Detect which cell encompasses the target text, then output its [x, y] center coordinate. 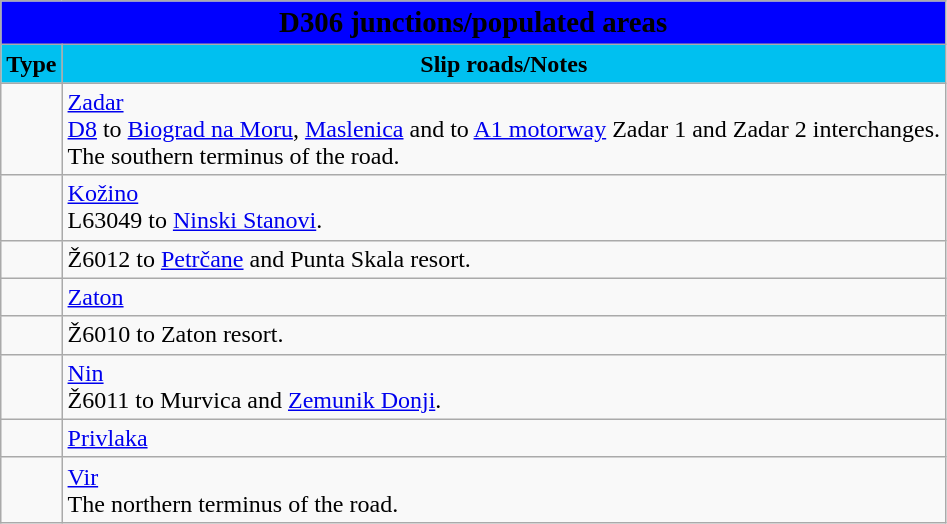
NinŽ6011 to Murvica and Zemunik Donji. [504, 386]
Zaton [504, 297]
Slip roads/Notes [504, 64]
Type [32, 64]
Ž6010 to Zaton resort. [504, 335]
Privlaka [504, 438]
Ž6012 to Petrčane and Punta Skala resort. [504, 259]
KožinoL63049 to Ninski Stanovi. [504, 208]
Zadar D8 to Biograd na Moru, Maslenica and to A1 motorway Zadar 1 and Zadar 2 interchanges.The southern terminus of the road. [504, 129]
VirThe northern terminus of the road. [504, 490]
D306 junctions/populated areas [474, 23]
